Detect which cell encompasses the target text, then output its (X, Y) center coordinate. 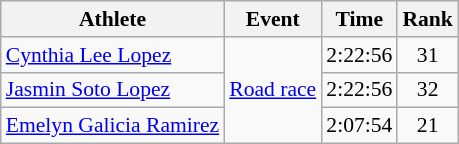
31 (428, 55)
Event (272, 19)
Jasmin Soto Lopez (113, 90)
32 (428, 90)
2:07:54 (359, 126)
Time (359, 19)
Rank (428, 19)
Emelyn Galicia Ramirez (113, 126)
Road race (272, 90)
21 (428, 126)
Athlete (113, 19)
Cynthia Lee Lopez (113, 55)
